Find where the given text appears and provide that cell's center as [x, y] coordinate. 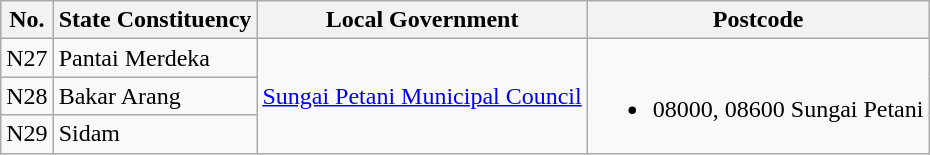
No. [27, 20]
08000, 08600 Sungai Petani [758, 96]
Sungai Petani Municipal Council [422, 96]
Pantai Merdeka [155, 58]
N28 [27, 96]
Postcode [758, 20]
Sidam [155, 134]
N27 [27, 58]
N29 [27, 134]
State Constituency [155, 20]
Local Government [422, 20]
Bakar Arang [155, 96]
